Locate the cell with the specified text and output its (X, Y) center coordinate. 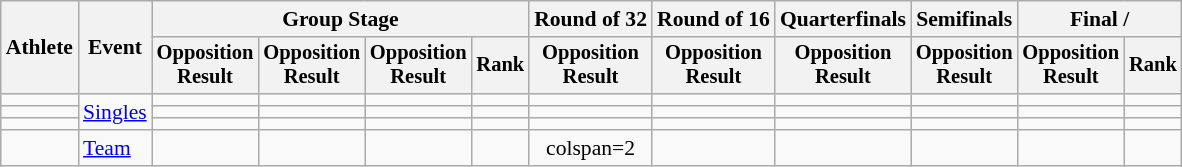
Quarterfinals (843, 19)
Group Stage (340, 19)
Team (115, 148)
Singles (115, 112)
Round of 16 (714, 19)
Athlete (40, 48)
Semifinals (964, 19)
Event (115, 48)
Final / (1099, 19)
Round of 32 (590, 19)
colspan=2 (590, 148)
